Provide the (X, Y) coordinate of the cell's center where the given text is located.  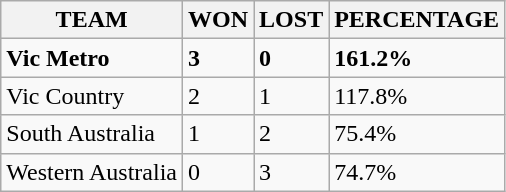
PERCENTAGE (417, 20)
Western Australia (92, 172)
LOST (292, 20)
Vic Metro (92, 58)
WON (218, 20)
South Australia (92, 134)
Vic Country (92, 96)
TEAM (92, 20)
161.2% (417, 58)
117.8% (417, 96)
74.7% (417, 172)
75.4% (417, 134)
